Detect which cell encompasses the target text, then output its [X, Y] center coordinate. 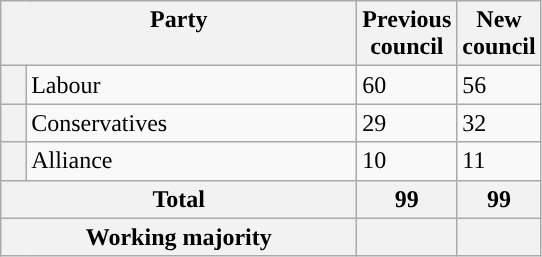
Total [179, 199]
Previous council [407, 34]
10 [407, 161]
Alliance [192, 161]
New council [499, 34]
29 [407, 123]
Party [179, 34]
Conservatives [192, 123]
56 [499, 85]
11 [499, 161]
32 [499, 123]
Labour [192, 85]
60 [407, 85]
Working majority [179, 237]
